Find where the given text appears and provide that cell's center as (x, y) coordinate. 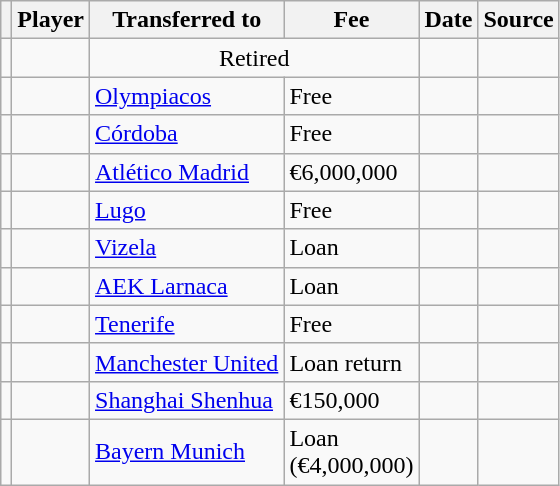
Loan return (352, 362)
Tenerife (187, 324)
Player (51, 20)
Transferred to (187, 20)
Fee (352, 20)
Vizela (187, 248)
Córdoba (187, 134)
Date (448, 20)
Loan (€4,000,000) (352, 452)
Atlético Madrid (187, 172)
Retired (254, 58)
Olympiacos (187, 96)
Shanghai Shenhua (187, 400)
Source (518, 20)
AEK Larnaca (187, 286)
Lugo (187, 210)
€6,000,000 (352, 172)
Manchester United (187, 362)
Bayern Munich (187, 452)
€150,000 (352, 400)
